Return the [x, y] coordinate for the center point of the cell that contains the specified text.  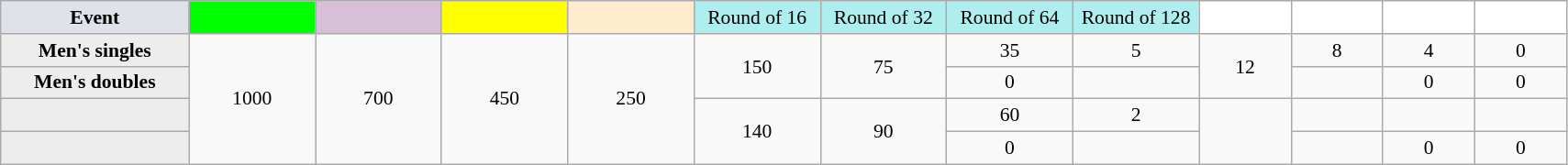
250 [631, 99]
60 [1010, 115]
700 [379, 99]
Round of 32 [884, 17]
12 [1245, 66]
Round of 128 [1136, 17]
Men's doubles [95, 82]
35 [1010, 50]
450 [505, 99]
Event [95, 17]
Round of 16 [757, 17]
Round of 64 [1010, 17]
2 [1136, 115]
90 [884, 132]
4 [1429, 50]
Men's singles [95, 50]
8 [1337, 50]
150 [757, 66]
75 [884, 66]
1000 [252, 99]
140 [757, 132]
5 [1136, 50]
